Capture the cell that displays the provided text and extract its [x, y] central coordinate. 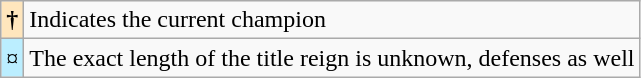
The exact length of the title reign is unknown, defenses as well [332, 58]
¤ [12, 58]
† [12, 20]
Indicates the current champion [332, 20]
